Pinpoint the cell where the given text exists, returning its (x, y) midpoint coordinate. 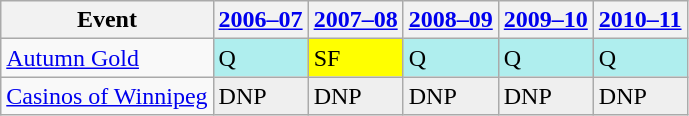
2008–09 (450, 20)
2007–08 (356, 20)
2010–11 (640, 20)
2006–07 (260, 20)
Event (107, 20)
SF (356, 58)
Autumn Gold (107, 58)
Casinos of Winnipeg (107, 96)
2009–10 (546, 20)
